Capture the cell that displays the provided text and extract its [X, Y] central coordinate. 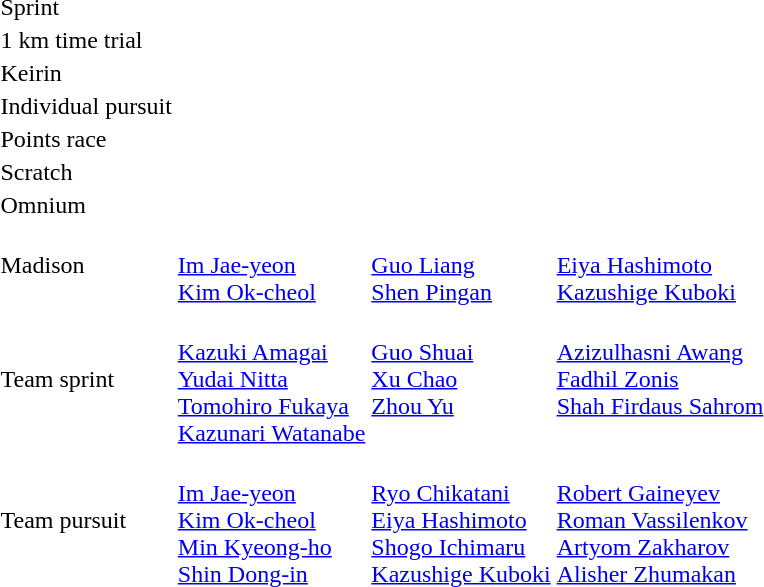
Guo LiangShen Pingan [461, 265]
Kazuki AmagaiYudai NittaTomohiro FukayaKazunari Watanabe [272, 379]
Im Jae-yeonKim Ok-cheol [272, 265]
Guo ShuaiXu ChaoZhou Yu [461, 379]
